Capture the cell that displays the provided text and extract its [X, Y] central coordinate. 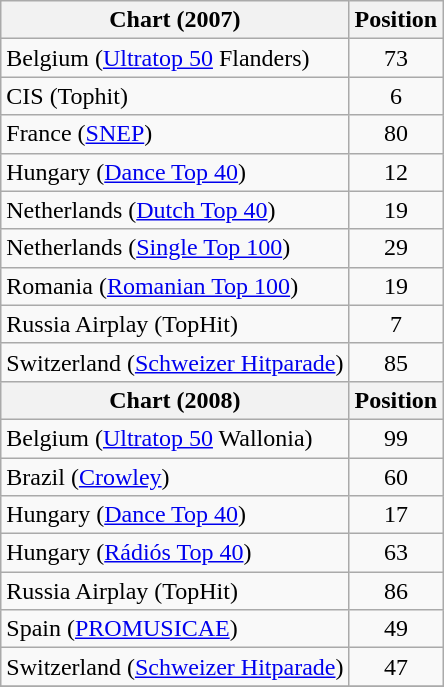
73 [396, 58]
France (SNEP) [175, 134]
Hungary (Rádiós Top 40) [175, 553]
Chart (2008) [175, 400]
99 [396, 438]
Belgium (Ultratop 50 Wallonia) [175, 438]
Netherlands (Dutch Top 40) [175, 210]
12 [396, 172]
Romania (Romanian Top 100) [175, 286]
63 [396, 553]
Chart (2007) [175, 20]
85 [396, 362]
CIS (Tophit) [175, 96]
Netherlands (Single Top 100) [175, 248]
49 [396, 629]
86 [396, 591]
Belgium (Ultratop 50 Flanders) [175, 58]
47 [396, 667]
60 [396, 477]
17 [396, 515]
7 [396, 324]
Spain (PROMUSICAE) [175, 629]
80 [396, 134]
Brazil (Crowley) [175, 477]
29 [396, 248]
6 [396, 96]
